Output the (X, Y) coordinate of the center of the cell containing the given text.  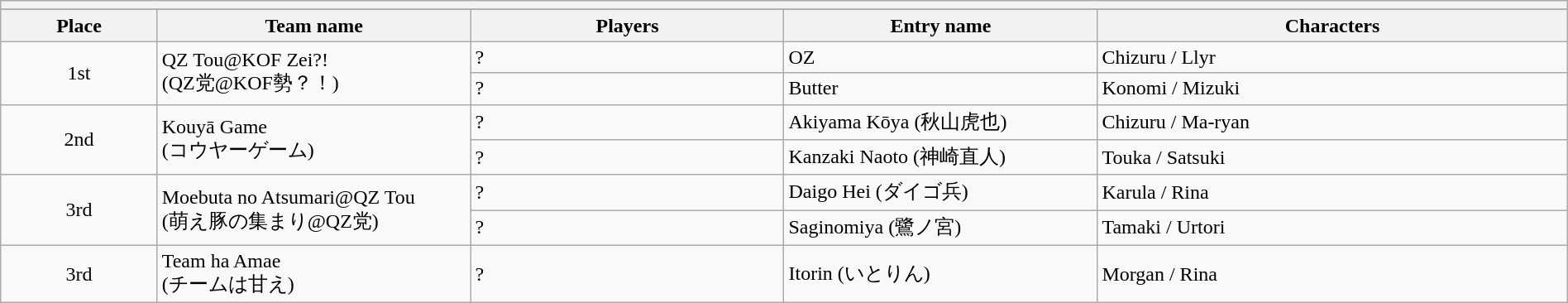
OZ (941, 57)
Karula / Rina (1332, 192)
Characters (1332, 26)
Entry name (941, 26)
Kanzaki Naoto (神崎直人) (941, 157)
Team ha Amae(チームは甘え) (314, 274)
Chizuru / Llyr (1332, 57)
Akiyama Kōya (秋山虎也) (941, 123)
2nd (79, 139)
Kouyā Game(コウヤーゲーム) (314, 139)
Chizuru / Ma-ryan (1332, 123)
Butter (941, 89)
QZ Tou@KOF Zei?!(QZ党@KOF勢？！) (314, 73)
Tamaki / Urtori (1332, 228)
1st (79, 73)
Players (627, 26)
Saginomiya (鷺ノ宮) (941, 228)
Touka / Satsuki (1332, 157)
Moebuta no Atsumari@QZ Tou(萌え豚の集まり@QZ党) (314, 210)
Daigo Hei (ダイゴ兵) (941, 192)
Team name (314, 26)
Place (79, 26)
Konomi / Mizuki (1332, 89)
Morgan / Rina (1332, 274)
Itorin (いとりん) (941, 274)
